Return (X, Y) of the center of cell containing provided text 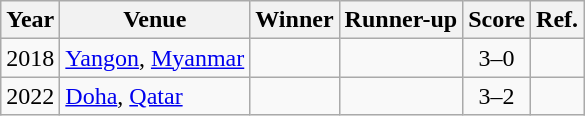
Runner-up (401, 20)
Venue (155, 20)
Winner (294, 20)
Yangon, Myanmar (155, 58)
Score (497, 20)
Year (30, 20)
3–2 (497, 96)
Ref. (558, 20)
3–0 (497, 58)
2018 (30, 58)
Doha, Qatar (155, 96)
2022 (30, 96)
